From the cell containing the given text, extract its center point as (X, Y) coordinate. 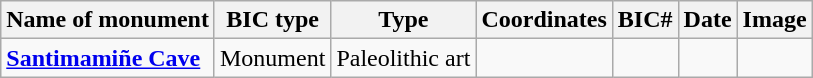
BIC# (645, 20)
Name of monument (108, 20)
Santimamiñe Cave (108, 58)
BIC type (272, 20)
Date (708, 20)
Type (404, 20)
Coordinates (544, 20)
Paleolithic art (404, 58)
Image (774, 20)
Monument (272, 58)
